Find where the given text appears and provide that cell's center as (X, Y) coordinate. 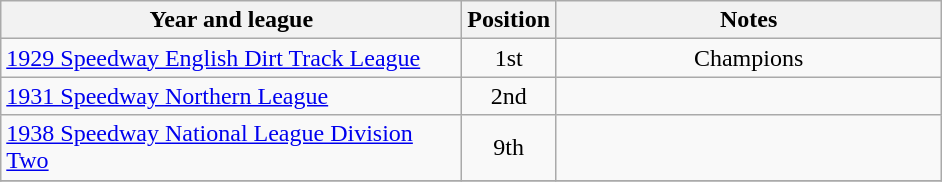
Year and league (232, 20)
2nd (509, 96)
1938 Speedway National League Division Two (232, 148)
Notes (749, 20)
9th (509, 148)
1929 Speedway English Dirt Track League (232, 58)
1st (509, 58)
1931 Speedway Northern League (232, 96)
Position (509, 20)
Champions (749, 58)
